Capture the cell that displays the provided text and extract its [X, Y] central coordinate. 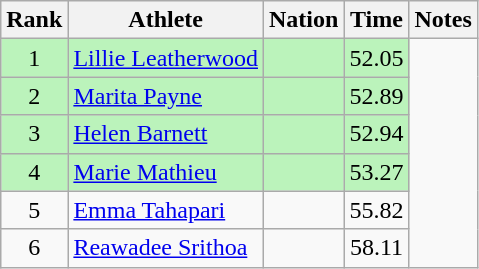
4 [34, 172]
Marie Mathieu [166, 172]
55.82 [376, 210]
1 [34, 58]
2 [34, 96]
Emma Tahapari [166, 210]
58.11 [376, 248]
Nation [304, 20]
Helen Barnett [166, 134]
3 [34, 134]
Notes [443, 20]
52.89 [376, 96]
52.94 [376, 134]
5 [34, 210]
Rank [34, 20]
Marita Payne [166, 96]
Athlete [166, 20]
Reawadee Srithoa [166, 248]
53.27 [376, 172]
Time [376, 20]
6 [34, 248]
52.05 [376, 58]
Lillie Leatherwood [166, 58]
